Locate the cell with the specified text and output its (X, Y) center coordinate. 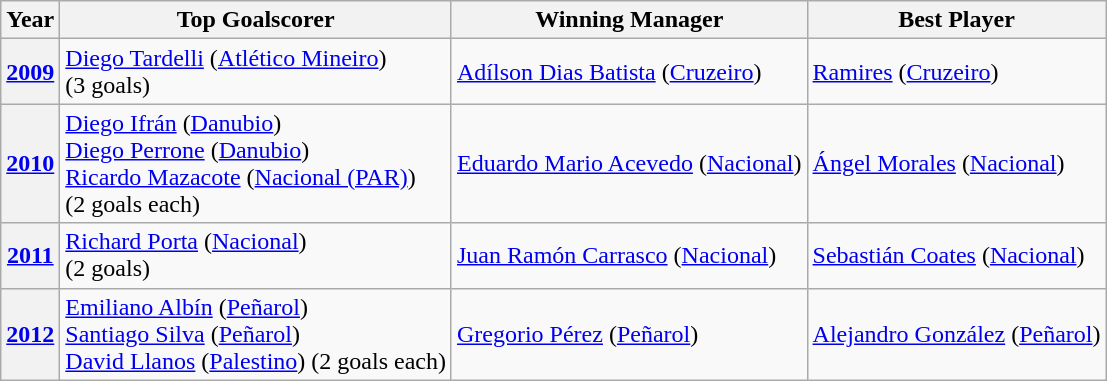
Sebastián Coates (Nacional) (956, 256)
2010 (30, 164)
Emiliano Albín (Peñarol) Santiago Silva (Peñarol) David Llanos (Palestino) (2 goals each) (256, 334)
Ramires (Cruzeiro) (956, 72)
Adílson Dias Batista (Cruzeiro) (629, 72)
2011 (30, 256)
Juan Ramón Carrasco (Nacional) (629, 256)
Year (30, 20)
2012 (30, 334)
Top Goalscorer (256, 20)
Eduardo Mario Acevedo (Nacional) (629, 164)
Gregorio Pérez (Peñarol) (629, 334)
Alejandro González (Peñarol) (956, 334)
2009 (30, 72)
Ángel Morales (Nacional) (956, 164)
Diego Ifrán (Danubio) Diego Perrone (Danubio) Ricardo Mazacote (Nacional (PAR)) (2 goals each) (256, 164)
Winning Manager (629, 20)
Richard Porta (Nacional) (2 goals) (256, 256)
Diego Tardelli (Atlético Mineiro) (3 goals) (256, 72)
Best Player (956, 20)
